Locate the cell with the specified text and output its [X, Y] center coordinate. 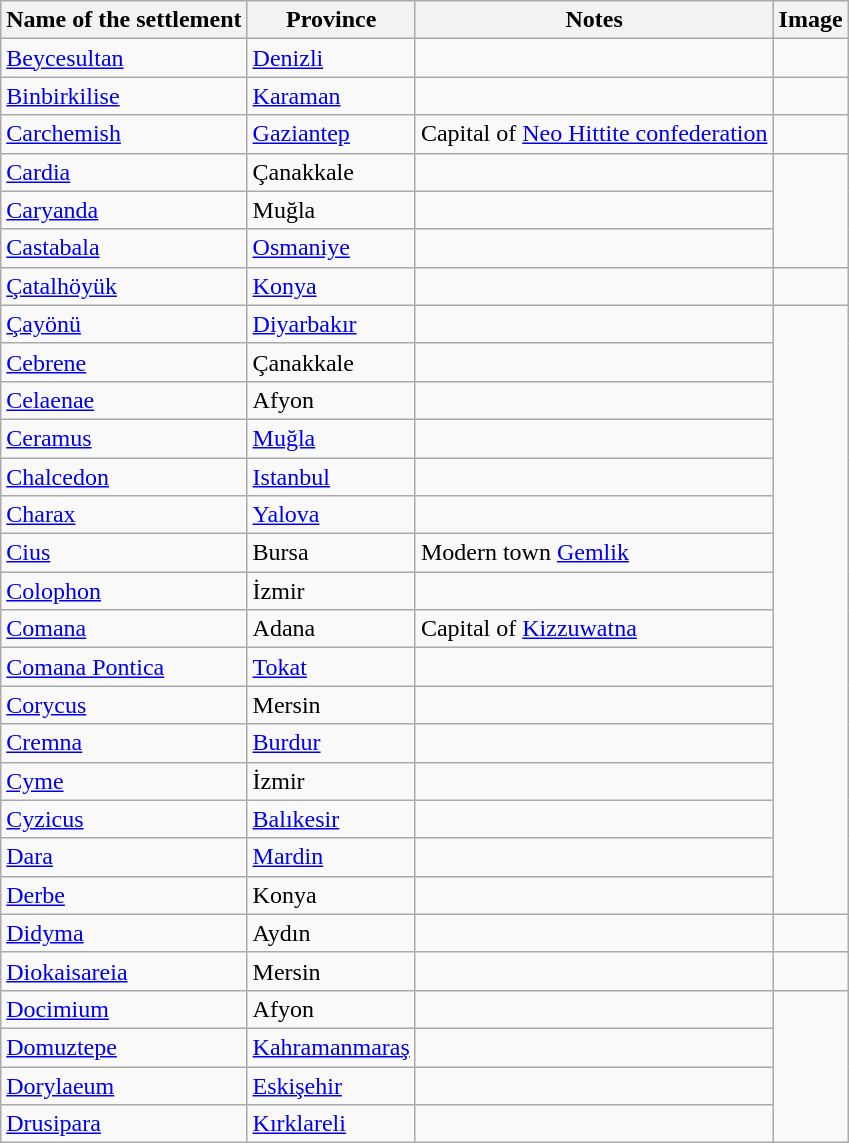
Kırklareli [331, 1124]
Mardin [331, 857]
Modern town Gemlik [594, 553]
Binbirkilise [124, 96]
Colophon [124, 591]
Comana Pontica [124, 667]
Castabala [124, 248]
Beycesultan [124, 58]
Docimium [124, 1009]
Name of the settlement [124, 20]
Cius [124, 553]
Caryanda [124, 210]
Province [331, 20]
Bursa [331, 553]
Cyzicus [124, 819]
Celaenae [124, 400]
Balıkesir [331, 819]
Ceramus [124, 438]
Burdur [331, 743]
Carchemish [124, 134]
Drusipara [124, 1124]
Eskişehir [331, 1085]
Çayönü [124, 324]
Comana [124, 629]
Karaman [331, 96]
Diyarbakır [331, 324]
Capital of Neo Hittite confederation [594, 134]
Adana [331, 629]
Gaziantep [331, 134]
Notes [594, 20]
Cardia [124, 172]
Didyma [124, 933]
Istanbul [331, 477]
Tokat [331, 667]
Çatalhöyük [124, 286]
Corycus [124, 705]
Cremna [124, 743]
Yalova [331, 515]
Charax [124, 515]
Diokaisareia [124, 971]
Aydın [331, 933]
Domuztepe [124, 1047]
Cyme [124, 781]
Derbe [124, 895]
Dara [124, 857]
Osmaniye [331, 248]
Cebrene [124, 362]
Kahramanmaraş [331, 1047]
Denizli [331, 58]
Dorylaeum [124, 1085]
Capital of Kizzuwatna [594, 629]
Image [810, 20]
Chalcedon [124, 477]
